Return [x, y] of the center of cell containing provided text 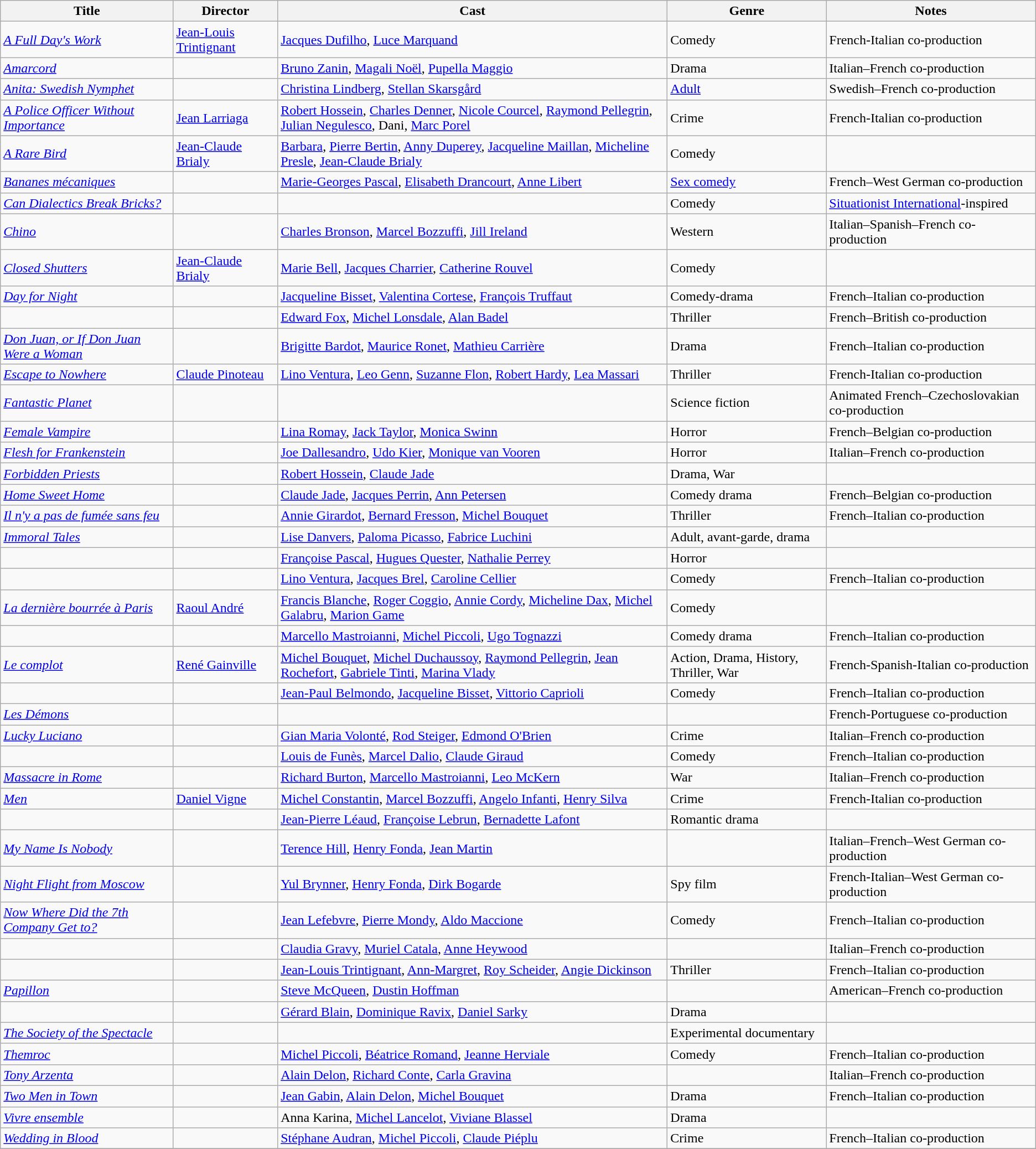
French–British co-production [931, 317]
Jean Lefebvre, Pierre Mondy, Aldo Maccione [473, 920]
Steve McQueen, Dustin Hoffman [473, 991]
Science fiction [747, 403]
Le complot [87, 664]
Action, Drama, History, Thriller, War [747, 664]
Les Démons [87, 714]
Raoul André [226, 608]
Tony Arzenta [87, 1075]
Anita: Swedish Nymphet [87, 89]
Edward Fox, Michel Lonsdale, Alan Badel [473, 317]
Lucky Luciano [87, 736]
Flesh for Frankenstein [87, 453]
Sex comedy [747, 182]
Richard Burton, Marcello Mastroianni, Leo McKern [473, 778]
Adult, avant-garde, drama [747, 537]
Wedding in Blood [87, 1138]
Lino Ventura, Jacques Brel, Caroline Cellier [473, 579]
Themroc [87, 1054]
Joe Dallesandro, Udo Kier, Monique van Vooren [473, 453]
Robert Hossein, Claude Jade [473, 474]
Jean-Louis Trintignant, Ann-Margret, Roy Scheider, Angie Dickinson [473, 970]
Title [87, 11]
Notes [931, 11]
Two Men in Town [87, 1096]
Yul Brynner, Henry Fonda, Dirk Bogarde [473, 884]
Lino Ventura, Leo Genn, Suzanne Flon, Robert Hardy, Lea Massari [473, 375]
Alain Delon, Richard Conte, Carla Gravina [473, 1075]
Cast [473, 11]
Claude Pinoteau [226, 375]
Adult [747, 89]
Claudia Gravy, Muriel Catala, Anne Heywood [473, 949]
Spy film [747, 884]
Romantic drama [747, 820]
Day for Night [87, 296]
Forbidden Priests [87, 474]
The Society of the Spectacle [87, 1033]
French–West German co-production [931, 182]
Vivre ensemble [87, 1117]
Experimental documentary [747, 1033]
Jacques Dufilho, Luce Marquand [473, 40]
Daniel Vigne [226, 799]
Italian–Spanish–French co-production [931, 231]
French-Italian–West German co-production [931, 884]
Claude Jade, Jacques Perrin, Ann Petersen [473, 495]
French-Portuguese co-production [931, 714]
Now Where Did the 7th Company Get to? [87, 920]
My Name Is Nobody [87, 848]
Annie Girardot, Bernard Fresson, Michel Bouquet [473, 516]
Jacqueline Bisset, Valentina Cortese, François Truffaut [473, 296]
Home Sweet Home [87, 495]
Michel Piccoli, Béatrice Romand, Jeanne Herviale [473, 1054]
War [747, 778]
Don Juan, or If Don Juan Were a Woman [87, 345]
French-Spanish-Italian co-production [931, 664]
Marcello Mastroianni, Michel Piccoli, Ugo Tognazzi [473, 636]
Female Vampire [87, 432]
Massacre in Rome [87, 778]
Francis Blanche, Roger Coggio, Annie Cordy, Micheline Dax, Michel Galabru, Marion Game [473, 608]
Lise Danvers, Paloma Picasso, Fabrice Luchini [473, 537]
La dernière bourrée à Paris [87, 608]
Gian Maria Volonté, Rod Steiger, Edmond O'Brien [473, 736]
Marie-Georges Pascal, Elisabeth Drancourt, Anne Libert [473, 182]
Situationist International-inspired [931, 203]
René Gainville [226, 664]
Brigitte Bardot, Maurice Ronet, Mathieu Carrière [473, 345]
Gérard Blain, Dominique Ravix, Daniel Sarky [473, 1012]
Françoise Pascal, Hugues Quester, Nathalie Perrey [473, 558]
Men [87, 799]
Barbara, Pierre Bertin, Anny Duperey, Jacqueline Maillan, Micheline Presle, Jean-Claude Brialy [473, 154]
Can Dialectics Break Bricks? [87, 203]
A Police Officer Without Importance [87, 117]
Michel Constantin, Marcel Bozzuffi, Angelo Infanti, Henry Silva [473, 799]
Comedy-drama [747, 296]
American–French co-production [931, 991]
Bananes mécaniques [87, 182]
Robert Hossein, Charles Denner, Nicole Courcel, Raymond Pellegrin, Julian Negulesco, Dani, Marc Porel [473, 117]
A Full Day's Work [87, 40]
Jean Larriaga [226, 117]
Marie Bell, Jacques Charrier, Catherine Rouvel [473, 268]
Anna Karina, Michel Lancelot, Viviane Blassel [473, 1117]
Jean-Louis Trintignant [226, 40]
Jean-Pierre Léaud, Françoise Lebrun, Bernadette Lafont [473, 820]
Italian–French–West German co-production [931, 848]
Michel Bouquet, Michel Duchaussoy, Raymond Pellegrin, Jean Rochefort, Gabriele Tinti, Marina Vlady [473, 664]
Swedish–French co-production [931, 89]
Animated French–Czechoslovakian co-production [931, 403]
Christina Lindberg, Stellan Skarsgård [473, 89]
Night Flight from Moscow [87, 884]
Jean Gabin, Alain Delon, Michel Bouquet [473, 1096]
Chino [87, 231]
Closed Shutters [87, 268]
Genre [747, 11]
Fantastic Planet [87, 403]
Charles Bronson, Marcel Bozzuffi, Jill Ireland [473, 231]
Bruno Zanin, Magali Noël, Pupella Maggio [473, 68]
Western [747, 231]
Director [226, 11]
Lina Romay, Jack Taylor, Monica Swinn [473, 432]
A Rare Bird [87, 154]
Drama, War [747, 474]
Escape to Nowhere [87, 375]
Il n'y a pas de fumée sans feu [87, 516]
Terence Hill, Henry Fonda, Jean Martin [473, 848]
Papillon [87, 991]
Jean-Paul Belmondo, Jacqueline Bisset, Vittorio Caprioli [473, 693]
Louis de Funès, Marcel Dalio, Claude Giraud [473, 757]
Immoral Tales [87, 537]
Amarcord [87, 68]
Stéphane Audran, Michel Piccoli, Claude Piéplu [473, 1138]
